Locate the cell with the specified text and output its [X, Y] center coordinate. 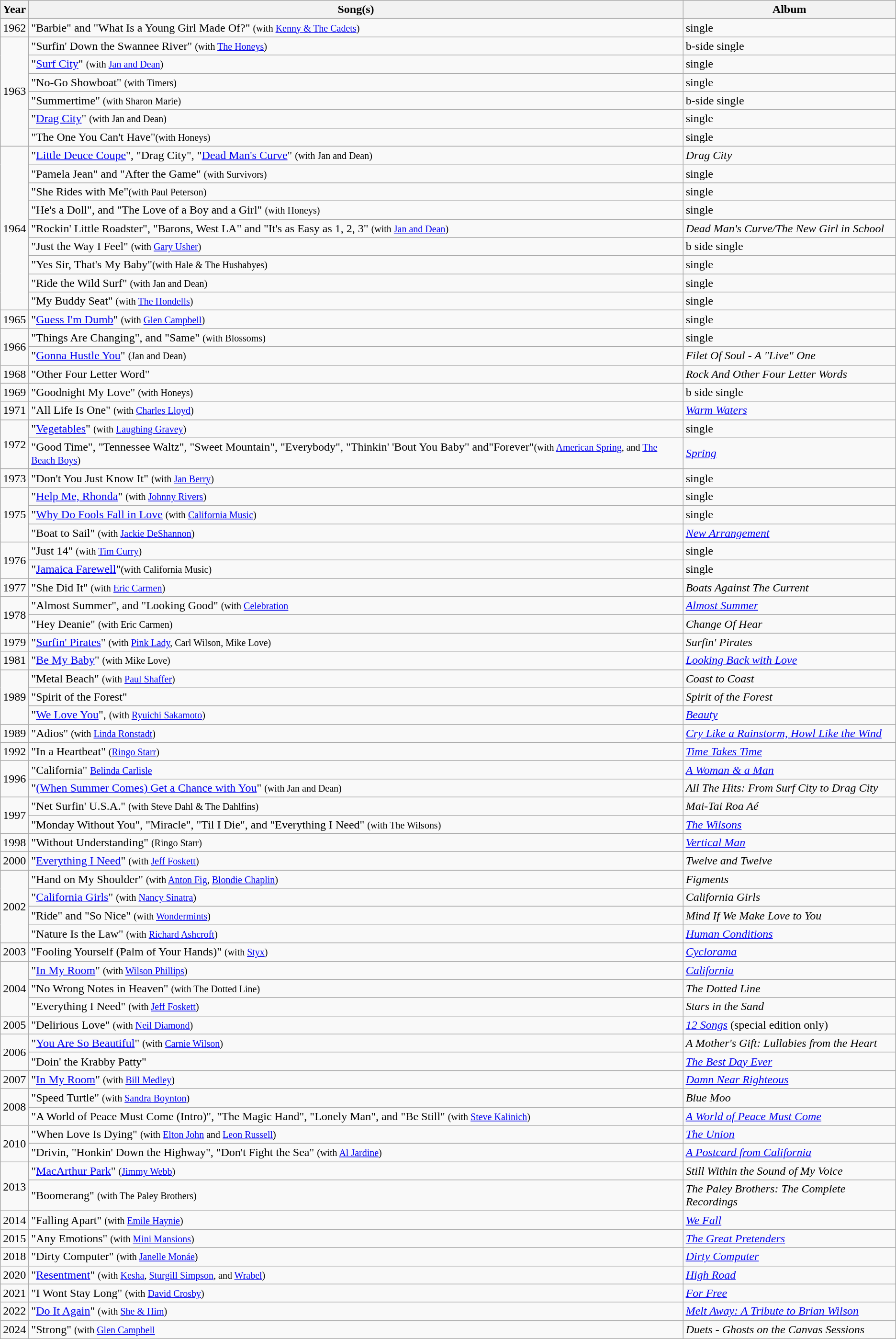
1971 [14, 410]
Damn Near Righteous [789, 1079]
"Monday Without You", "Miracle", "Til I Die", and "Everything I Need" (with The Wilsons) [356, 824]
1963 [14, 91]
"Good Time", "Tennessee Waltz", "Sweet Mountain", "Everybody", "Thinkin' 'Bout You Baby" and"Forever"(with American Spring, and The Beach Boys) [356, 453]
1965 [14, 319]
"Ride the Wild Surf" (with Jan and Dean) [356, 283]
1972 [14, 444]
"MacArthur Park" (Jimmy Webb) [356, 1171]
Human Conditions [789, 934]
"Adios" (with Linda Ronstadt) [356, 733]
"Little Deuce Coupe", "Drag City", "Dead Man's Curve" (with Jan and Dean) [356, 155]
Coast to Coast [789, 679]
"Just 14" (with Tim Curry) [356, 551]
Figments [789, 879]
"Boat to Sail" (with Jackie DeShannon) [356, 533]
"California" Belinda Carlisle [356, 770]
Year [14, 10]
2002 [14, 907]
"Fooling Yourself (Palm of Your Hands)" (with Styx) [356, 952]
The Paley Brothers: The Complete Recordings [789, 1195]
1981 [14, 660]
Warm Waters [789, 410]
"Without Understanding" (Ringo Starr) [356, 843]
"Pamela Jean" and "After the Game" (with Survivors) [356, 173]
"Goodnight My Love" (with Honeys) [356, 392]
A Postcard from California [789, 1153]
"Yes Sir, That's My Baby"(with Hale & The Hushabyes) [356, 265]
2004 [14, 988]
2020 [14, 1275]
Looking Back with Love [789, 660]
"Surfin' Down the Swannee River" (with The Honeys) [356, 46]
"Nature Is the Law" (with Richard Ashcroft) [356, 934]
"A World of Peace Must Come (Intro)", "The Magic Hand", "Lonely Man", and "Be Still" (with Steve Kalinich) [356, 1116]
"Drag City" (with Jan and Dean) [356, 119]
A Woman & a Man [789, 770]
All The Hits: From Surf City to Drag City [789, 788]
"Boomerang" (with The Paley Brothers) [356, 1195]
2007 [14, 1079]
"You Are So Beautiful" (with Carnie Wilson) [356, 1043]
Cry Like a Rainstorm, Howl Like the Wind [789, 733]
A Mother's Gift: Lullabies from the Heart [789, 1043]
Spring [789, 453]
The Best Day Ever [789, 1061]
We Fall [789, 1220]
1962 [14, 28]
Duets - Ghosts on the Canvas Sessions [789, 1329]
Time Takes Time [789, 751]
Still Within the Sound of My Voice [789, 1171]
Mai-Tai Roa Aé [789, 806]
1978 [14, 615]
"Strong" (with Glen Campbell [356, 1329]
"Rockin' Little Roadster", "Barons, West LA" and "It's as Easy as 1, 2, 3" (with Jan and Dean) [356, 228]
1964 [14, 228]
"Hey Deanie" (with Eric Carmen) [356, 624]
Boats Against The Current [789, 588]
A World of Peace Must Come [789, 1116]
Dirty Computer [789, 1257]
The Wilsons [789, 824]
Twelve and Twelve [789, 861]
"Other Four Letter Word" [356, 374]
2005 [14, 1025]
Vertical Man [789, 843]
The Union [789, 1135]
1998 [14, 843]
"Things Are Changing", and "Same" (with Blossoms) [356, 338]
"Metal Beach" (with Paul Shaffer) [356, 679]
"California Girls" (with Nancy Sinatra) [356, 897]
2015 [14, 1238]
Change Of Hear [789, 624]
2006 [14, 1052]
"Ride" and "So Nice" (with Wondermints) [356, 916]
1992 [14, 751]
Song(s) [356, 10]
Melt Away: A Tribute to Brian Wilson [789, 1311]
1966 [14, 347]
"He's a Doll", and "The Love of a Boy and a Girl" (with Honeys) [356, 210]
"I Wont Stay Long" (with David Crosby) [356, 1293]
1969 [14, 392]
Spirit of the Forest [789, 697]
"No Wrong Notes in Heaven" (with The Dotted Line) [356, 988]
1979 [14, 642]
"Help Me, Rhonda" (with Johnny Rivers) [356, 496]
Blue Moo [789, 1098]
"Doin' the Krabby Patty" [356, 1061]
2021 [14, 1293]
"All Life Is One" (with Charles Lloyd) [356, 410]
"Be My Baby" (with Mike Love) [356, 660]
"Guess I'm Dumb" (with Glen Campbell) [356, 319]
"Delirious Love" (with Neil Diamond) [356, 1025]
"Gonna Hustle You" (Jan and Dean) [356, 356]
1973 [14, 478]
Album [789, 10]
"Dirty Computer" (with Janelle Monáe) [356, 1257]
"Vegetables" (with Laughing Gravey) [356, 429]
12 Songs (special edition only) [789, 1025]
1968 [14, 374]
"In My Room" (with Bill Medley) [356, 1079]
"Drivin, "Honkin' Down the Highway", "Don't Fight the Sea" (with Al Jardine) [356, 1153]
"The One You Can't Have"(with Honeys) [356, 137]
"Do It Again" (with She & Him) [356, 1311]
Filet Of Soul - A "Live" One [789, 356]
"Spirit of the Forest" [356, 697]
High Road [789, 1275]
1976 [14, 560]
2018 [14, 1257]
"Barbie" and "What Is a Young Girl Made Of?" (with Kenny & The Cadets) [356, 28]
California Girls [789, 897]
For Free [789, 1293]
Almost Summer [789, 606]
The Great Pretenders [789, 1238]
Stars in the Sand [789, 1007]
Dead Man's Curve/The New Girl in School [789, 228]
"Speed Turtle" (with Sandra Boynton) [356, 1098]
"Surfin' Pirates" (with Pink Lady, Carl Wilson, Mike Love) [356, 642]
"Net Surfin' U.S.A." (with Steve Dahl & The Dahlfins) [356, 806]
Beauty [789, 715]
"When Love Is Dying" (with Elton John and Leon Russell) [356, 1135]
"Any Emotions" (with Mini Mansions) [356, 1238]
California [789, 970]
2008 [14, 1107]
"Just the Way I Feel" (with Gary Usher) [356, 247]
2013 [14, 1187]
2014 [14, 1220]
"(When Summer Comes) Get a Chance with You" (with Jan and Dean) [356, 788]
1996 [14, 779]
"Don't You Just Know It" (with Jan Berry) [356, 478]
New Arrangement [789, 533]
2000 [14, 861]
2022 [14, 1311]
"Jamaica Farewell"(with California Music) [356, 569]
1975 [14, 514]
Cyclorama [789, 952]
"Summertime" (with Sharon Marie) [356, 101]
1997 [14, 815]
Mind If We Make Love to You [789, 916]
"Resentment" (with Kesha, Sturgill Simpson, and Wrabel) [356, 1275]
Rock And Other Four Letter Words [789, 374]
Surfin' Pirates [789, 642]
2003 [14, 952]
2024 [14, 1329]
"Falling Apart" (with Emile Haynie) [356, 1220]
"No-Go Showboat" (with Timers) [356, 82]
1977 [14, 588]
"In My Room" (with Wilson Phillips) [356, 970]
"In a Heartbeat" (Ringo Starr) [356, 751]
"She Did It" (with Eric Carmen) [356, 588]
"Almost Summer", and "Looking Good" (with Celebration [356, 606]
2010 [14, 1144]
"We Love You", (with Ryuichi Sakamoto) [356, 715]
"She Rides with Me"(with Paul Peterson) [356, 192]
"My Buddy Seat" (with The Hondells) [356, 301]
"Hand on My Shoulder" (with Anton Fig, Blondie Chaplin) [356, 879]
The Dotted Line [789, 988]
Drag City [789, 155]
"Surf City" (with Jan and Dean) [356, 64]
"Why Do Fools Fall in Love (with California Music) [356, 514]
